Capture the cell that displays the provided text and extract its (x, y) central coordinate. 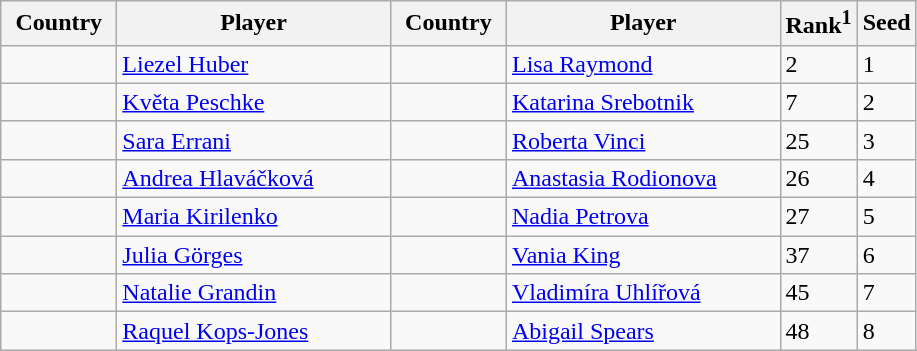
Julia Görges (254, 255)
Anastasia Rodionova (643, 178)
Nadia Petrova (643, 217)
37 (818, 255)
27 (818, 217)
8 (886, 331)
4 (886, 178)
5 (886, 217)
3 (886, 140)
Roberta Vinci (643, 140)
Květa Peschke (254, 102)
6 (886, 255)
Lisa Raymond (643, 64)
Seed (886, 24)
Natalie Grandin (254, 293)
Raquel Kops-Jones (254, 331)
Andrea Hlaváčková (254, 178)
Rank1 (818, 24)
1 (886, 64)
Vania King (643, 255)
Vladimíra Uhlířová (643, 293)
26 (818, 178)
45 (818, 293)
Abigail Spears (643, 331)
Maria Kirilenko (254, 217)
Katarina Srebotnik (643, 102)
Sara Errani (254, 140)
25 (818, 140)
48 (818, 331)
Liezel Huber (254, 64)
